Identify which cell holds the provided text, then report its [X, Y] central coordinate. 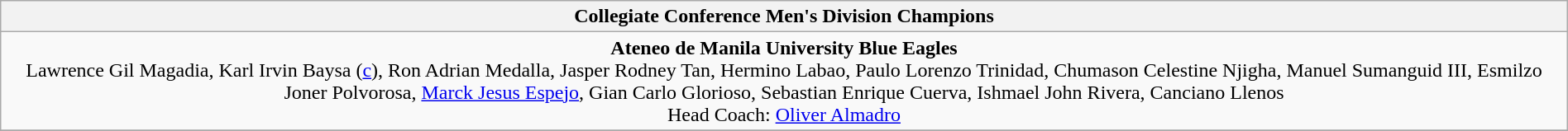
Collegiate Conference Men's Division Champions [784, 16]
